For the text-containing cell, return its midpoint in [x, y] coordinate format. 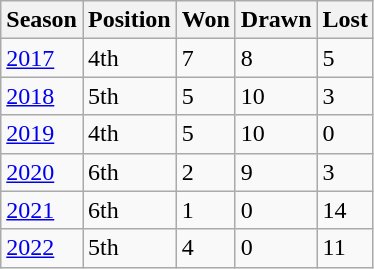
Position [129, 20]
2021 [42, 210]
2018 [42, 96]
2022 [42, 248]
2020 [42, 172]
11 [345, 248]
Season [42, 20]
4 [206, 248]
8 [276, 58]
14 [345, 210]
2 [206, 172]
7 [206, 58]
2019 [42, 134]
2017 [42, 58]
Won [206, 20]
Drawn [276, 20]
Lost [345, 20]
9 [276, 172]
1 [206, 210]
